Pinpoint the cell where the given text exists, returning its [x, y] midpoint coordinate. 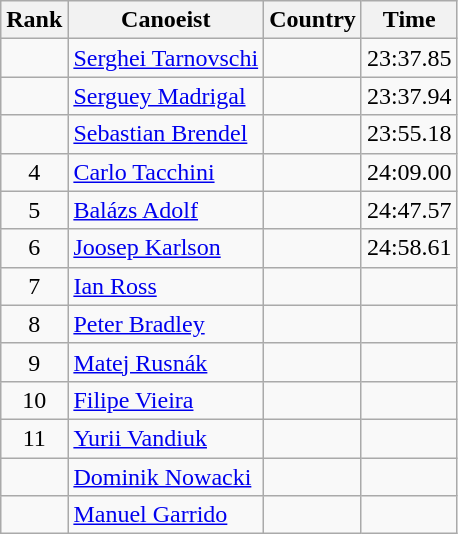
Peter Bradley [166, 324]
Country [313, 20]
8 [34, 324]
9 [34, 362]
4 [34, 172]
Matej Rusnák [166, 362]
6 [34, 248]
Manuel Garrido [166, 515]
Dominik Nowacki [166, 477]
Filipe Vieira [166, 400]
23:55.18 [409, 134]
5 [34, 210]
Serghei Tarnovschi [166, 58]
Balázs Adolf [166, 210]
Rank [34, 20]
24:09.00 [409, 172]
23:37.85 [409, 58]
Ian Ross [166, 286]
7 [34, 286]
11 [34, 438]
24:58.61 [409, 248]
10 [34, 400]
Sebastian Brendel [166, 134]
Canoeist [166, 20]
Joosep Karlson [166, 248]
Serguey Madrigal [166, 96]
Time [409, 20]
Carlo Tacchini [166, 172]
Yurii Vandiuk [166, 438]
23:37.94 [409, 96]
24:47.57 [409, 210]
